Find where the given text appears and provide that cell's center as (x, y) coordinate. 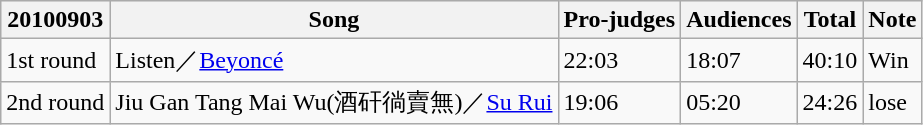
Note (892, 20)
20100903 (56, 20)
Total (830, 20)
Audiences (739, 20)
24:26 (830, 102)
05:20 (739, 102)
40:10 (830, 60)
Listen／Beyoncé (334, 60)
18:07 (739, 60)
Song (334, 20)
19:06 (620, 102)
22:03 (620, 60)
Jiu Gan Tang Mai Wu(酒矸徜賣無)／Su Rui (334, 102)
1st round (56, 60)
Win (892, 60)
Pro-judges (620, 20)
lose (892, 102)
2nd round (56, 102)
